Return the (x, y) coordinate for the center point of the cell that contains the specified text.  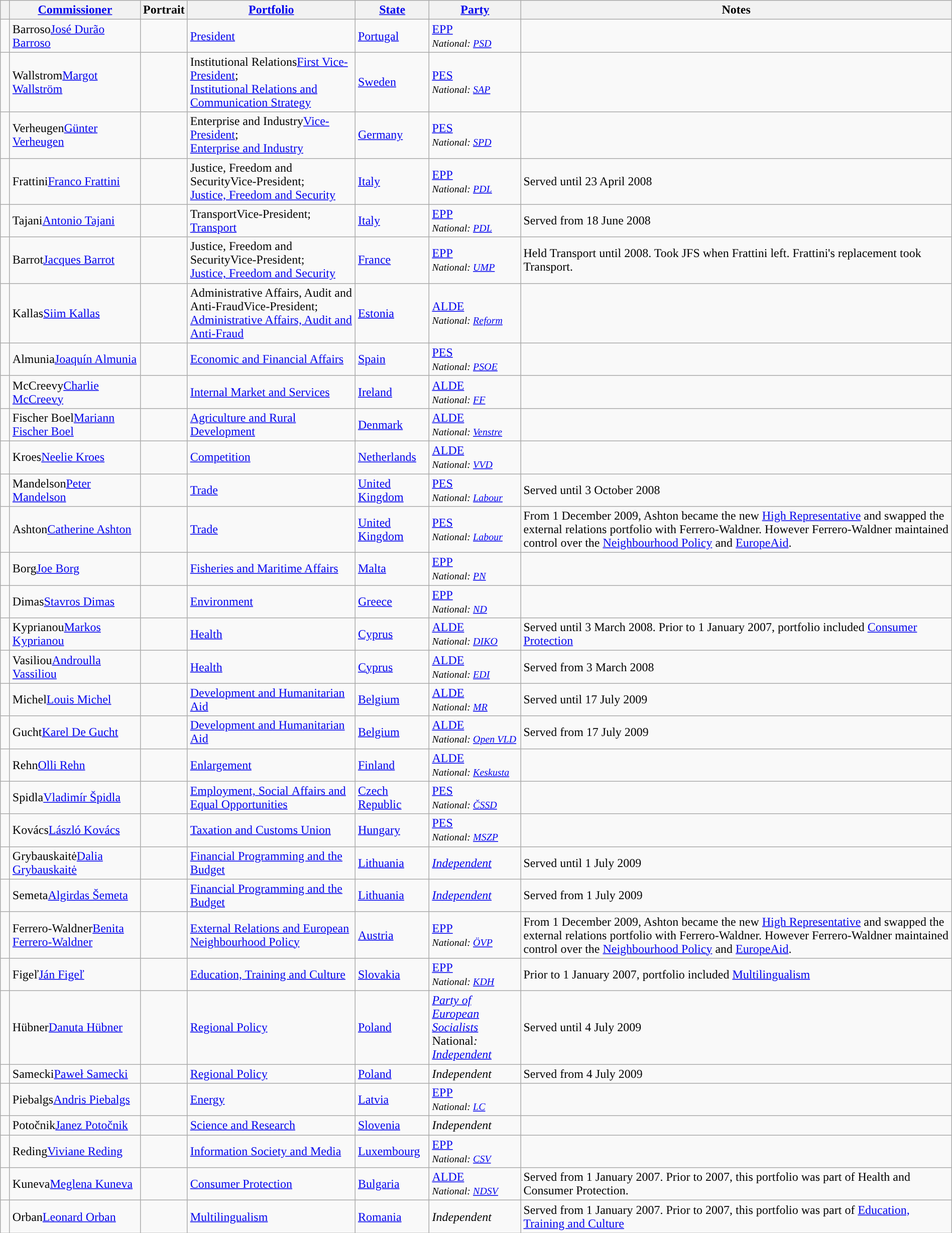
Served from 17 July 2009 (736, 732)
Education, Training and Culture (271, 974)
EPPNational: CSV (475, 1152)
PESNational: PSOE (475, 359)
Multilingualism (271, 1217)
SameckiPaweł Samecki (75, 1074)
Portugal (392, 36)
EPPNational: ÖVP (475, 935)
Served from 1 January 2007. Prior to 2007, this portfolio was part of Health and Consumer Protection. (736, 1184)
Served from 1 July 2009 (736, 896)
PotočnikJanez Potočnik (75, 1126)
Fischer BoelMariann Fischer Boel (75, 425)
PESNational: MSZP (475, 830)
ALDENational: Keskusta (475, 765)
Prior to 1 January 2007, portfolio included Multilingualism (736, 974)
RehnOlli Rehn (75, 765)
Served until 23 April 2008 (736, 181)
ALDENational: DIKO (475, 635)
Bulgaria (392, 1184)
Environment (271, 601)
Portrait (164, 10)
Romania (392, 1217)
Malta (392, 569)
Party (475, 10)
Germany (392, 135)
EPPNational: PN (475, 569)
Slovakia (392, 974)
McCreevyCharlie McCreevy (75, 392)
PESNational: SPD (475, 135)
PESNational: SAP (475, 82)
Taxation and Customs Union (271, 830)
BarrosoJosé Durão Barroso (75, 36)
EPPNational: UMP (475, 260)
DimasStavros Dimas (75, 601)
KallasSiim Kallas (75, 313)
ALDENational: FF (475, 392)
Agriculture and Rural Development (271, 425)
EPPNational: KDH (475, 974)
Slovenia (392, 1126)
State (392, 10)
Served until 3 March 2008. Prior to 1 January 2007, portfolio included Consumer Protection (736, 635)
Latvia (392, 1099)
KovácsLászló Kovács (75, 830)
MandelsonPeter Mandelson (75, 490)
Employment, Social Affairs and Equal Opportunities (271, 797)
PiebalgsAndris Piebalgs (75, 1099)
Served from 1 January 2007. Prior to 2007, this portfolio was part of Education, Training and Culture (736, 1217)
TajaniAntonio Tajani (75, 221)
SemetaAlgirdas Šemeta (75, 896)
President (271, 36)
GrybauskaitėDalia Grybauskaitė (75, 862)
WallstromMargot Wallström (75, 82)
Information Society and Media (271, 1152)
Competition (271, 457)
VasiliouAndroulla Vassiliou (75, 667)
BarrotJacques Barrot (75, 260)
EPPNational: ND (475, 601)
Commissioner (75, 10)
VerheugenGünter Verheugen (75, 135)
AshtonCatherine Ashton (75, 530)
Institutional RelationsFirst Vice-President;Institutional Relations and Communication Strategy (271, 82)
Austria (392, 935)
BorgJoe Borg (75, 569)
France (392, 260)
GuchtKarel De Gucht (75, 732)
AlmuniaJoaquín Almunia (75, 359)
ALDENational: Reform (475, 313)
Fisheries and Maritime Affairs (271, 569)
EPPNational: LC (475, 1099)
PESNational: ČSSD (475, 797)
EPPNational: PSD (475, 36)
Served until 4 July 2009 (736, 1027)
Ferrero-WaldnerBenita Ferrero-Waldner (75, 935)
Served from 3 March 2008 (736, 667)
Served from 18 June 2008 (736, 221)
ALDENational: Venstre (475, 425)
KroesNeelie Kroes (75, 457)
External Relations and European Neighbourhood Policy (271, 935)
Consumer Protection (271, 1184)
TransportVice-President;Transport (271, 221)
Finland (392, 765)
ALDENational: NDSV (475, 1184)
Served until 3 October 2008 (736, 490)
OrbanLeonard Orban (75, 1217)
ALDENational: MR (475, 700)
FrattiniFranco Frattini (75, 181)
FigeľJán Figeľ (75, 974)
Ireland (392, 392)
Party of European SocialistsNational: Independent (475, 1027)
SpidlaVladimír Špidla (75, 797)
Notes (736, 10)
Hungary (392, 830)
Portfolio (271, 10)
ALDENational: Open VLD (475, 732)
Czech Republic (392, 797)
HübnerDanuta Hübner (75, 1027)
ALDENational: VVD (475, 457)
Served until 1 July 2009 (736, 862)
Served from 4 July 2009 (736, 1074)
RedingViviane Reding (75, 1152)
Served until 17 July 2009 (736, 700)
Luxembourg (392, 1152)
Enterprise and IndustryVice-President;Enterprise and Industry (271, 135)
Science and Research (271, 1126)
Sweden (392, 82)
Economic and Financial Affairs (271, 359)
ALDENational: EDI (475, 667)
Estonia (392, 313)
Spain (392, 359)
Denmark (392, 425)
KunevaMeglena Kuneva (75, 1184)
Internal Market and Services (271, 392)
Enlargement (271, 765)
Administrative Affairs, Audit and Anti-FraudVice-President;Administrative Affairs, Audit and Anti-Fraud (271, 313)
Netherlands (392, 457)
Held Transport until 2008. Took JFS when Frattini left. Frattini's replacement took Transport. (736, 260)
Energy (271, 1099)
Greece (392, 601)
KyprianouMarkos Kyprianou (75, 635)
MichelLouis Michel (75, 700)
